Search for the cell housing the specified text and yield its [x, y] center coordinate. 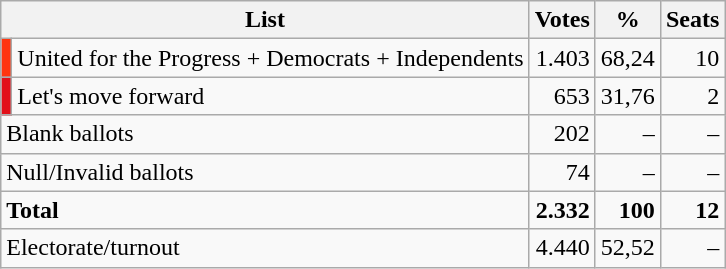
Let's move forward [270, 96]
2 [692, 96]
31,76 [628, 96]
Total [265, 210]
1.403 [562, 58]
653 [562, 96]
202 [562, 134]
10 [692, 58]
74 [562, 172]
Votes [562, 20]
68,24 [628, 58]
Blank ballots [265, 134]
Seats [692, 20]
United for the Progress + Democrats + Independents [270, 58]
4.440 [562, 248]
12 [692, 210]
100 [628, 210]
% [628, 20]
2.332 [562, 210]
Null/Invalid ballots [265, 172]
List [265, 20]
52,52 [628, 248]
Electorate/turnout [265, 248]
